Locate the cell with the specified text and output its (X, Y) center coordinate. 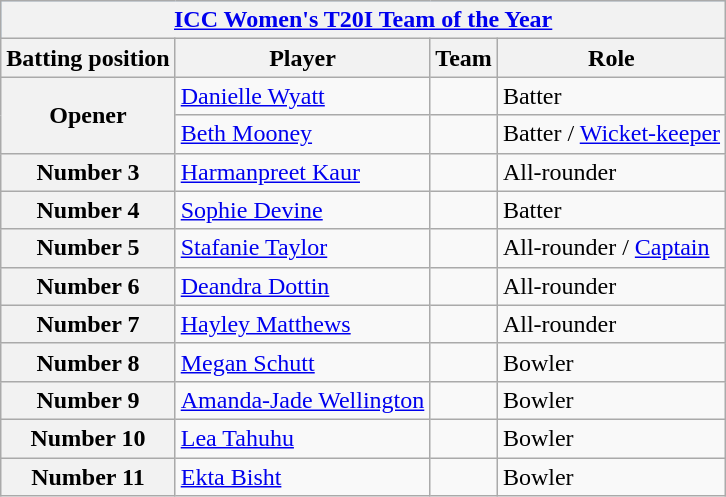
Number 10 (88, 438)
Hayley Matthews (302, 324)
Deandra Dottin (302, 286)
Player (302, 58)
Beth Mooney (302, 134)
Number 9 (88, 400)
All-rounder / Captain (611, 248)
Batting position (88, 58)
Number 5 (88, 248)
Sophie Devine (302, 210)
ICC Women's T20I Team of the Year (364, 20)
Harmanpreet Kaur (302, 172)
Number 3 (88, 172)
Number 6 (88, 286)
Stafanie Taylor (302, 248)
Megan Schutt (302, 362)
Role (611, 58)
Ekta Bisht (302, 477)
Number 8 (88, 362)
Danielle Wyatt (302, 96)
Lea Tahuhu (302, 438)
Team (464, 58)
Number 7 (88, 324)
Amanda-Jade Wellington (302, 400)
Number 4 (88, 210)
Batter / Wicket-keeper (611, 134)
Opener (88, 115)
Number 11 (88, 477)
